Return [X, Y] of the center of cell containing provided text 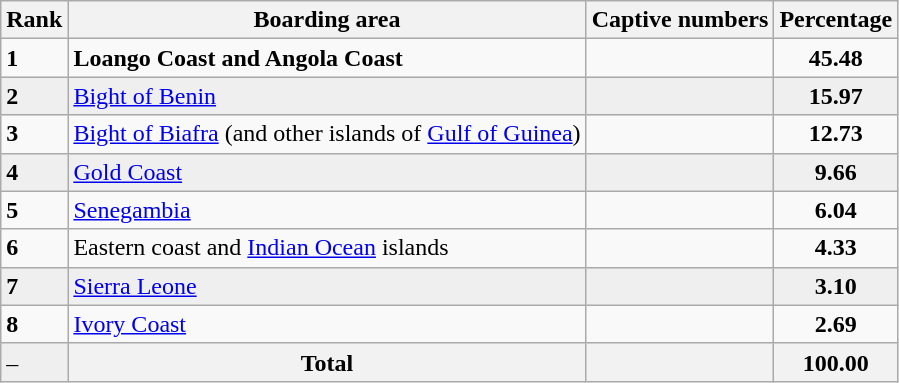
7 [34, 286]
Bight of Biafra (and other islands of Gulf of Guinea) [327, 134]
Total [327, 362]
3.10 [836, 286]
12.73 [836, 134]
1 [34, 58]
Eastern coast and Indian Ocean islands [327, 248]
Percentage [836, 20]
Senegambia [327, 210]
9.66 [836, 172]
8 [34, 324]
4.33 [836, 248]
6 [34, 248]
45.48 [836, 58]
15.97 [836, 96]
– [34, 362]
4 [34, 172]
Rank [34, 20]
Sierra Leone [327, 286]
Gold Coast [327, 172]
Captive numbers [680, 20]
5 [34, 210]
6.04 [836, 210]
2.69 [836, 324]
2 [34, 96]
Ivory Coast [327, 324]
Boarding area [327, 20]
3 [34, 134]
Bight of Benin [327, 96]
100.00 [836, 362]
Loango Coast and Angola Coast [327, 58]
